Output the [X, Y] coordinate of the center of the cell containing the given text.  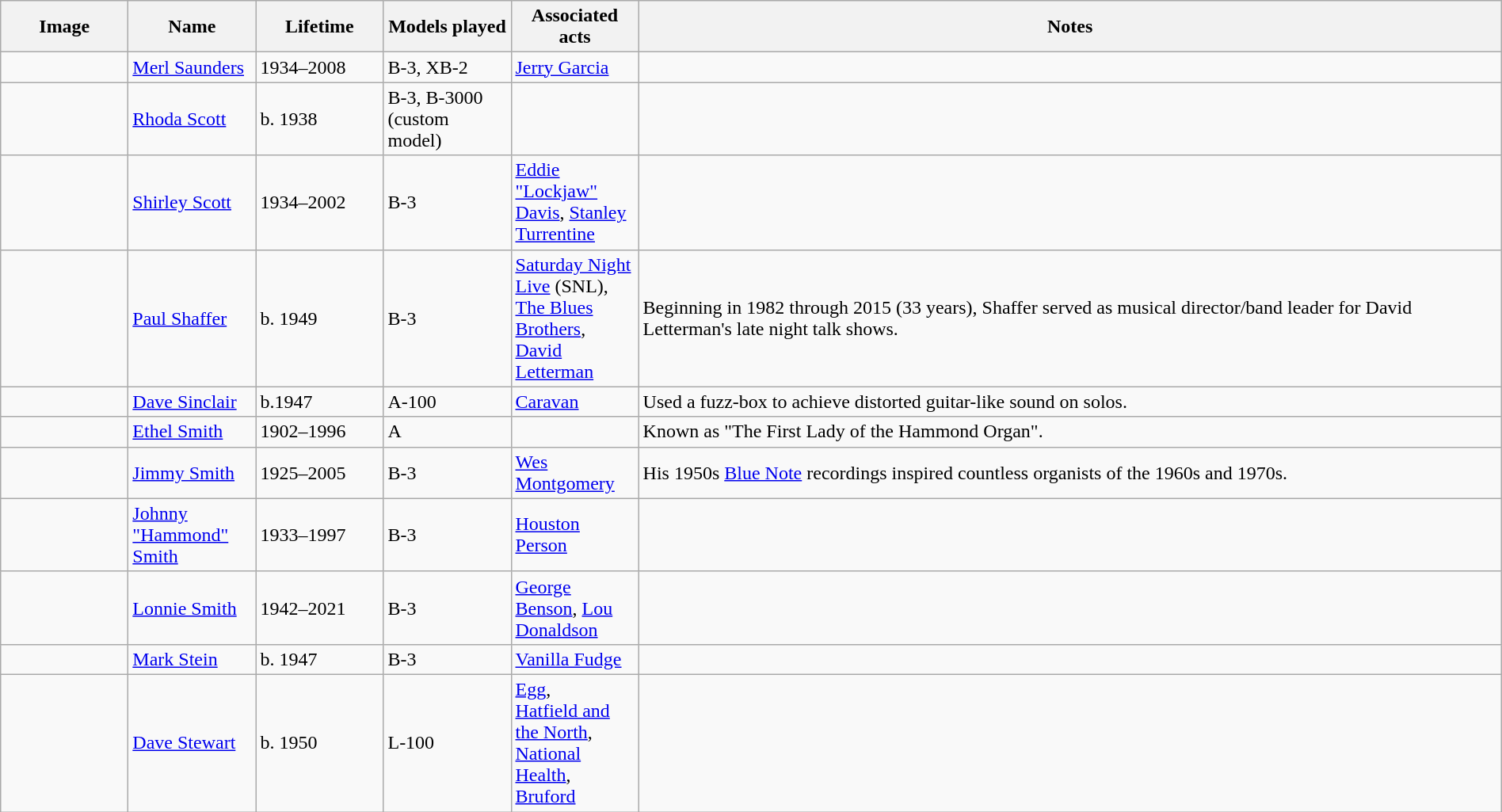
1925–2005 [320, 472]
Lonnie Smith [192, 608]
A-100 [447, 402]
Known as "The First Lady of the Hammond Organ". [1069, 432]
Saturday Night Live (SNL), The Blues Brothers, David Letterman [575, 318]
L-100 [447, 743]
Shirley Scott [192, 203]
Eddie "Lockjaw" Davis, Stanley Turrentine [575, 203]
b. 1947 [320, 659]
B-3, B-3000 (custom model) [447, 119]
b. 1950 [320, 743]
Image [65, 27]
Dave Stewart [192, 743]
1933–1997 [320, 535]
Caravan [575, 402]
Models played [447, 27]
Rhoda Scott [192, 119]
Vanilla Fudge [575, 659]
Wes Montgomery [575, 472]
Paul Shaffer [192, 318]
Houston Person [575, 535]
Beginning in 1982 through 2015 (33 years), Shaffer served as musical director/band leader for David Letterman's late night talk shows. [1069, 318]
Associated acts [575, 27]
b.1947 [320, 402]
Jimmy Smith [192, 472]
His 1950s Blue Note recordings inspired countless organists of the 1960s and 1970s. [1069, 472]
1902–1996 [320, 432]
1942–2021 [320, 608]
B-3, XB-2 [447, 67]
Merl Saunders [192, 67]
Dave Sinclair [192, 402]
George Benson, Lou Donaldson [575, 608]
b. 1949 [320, 318]
Used a fuzz-box to achieve distorted guitar-like sound on solos. [1069, 402]
Johnny "Hammond" Smith [192, 535]
Jerry Garcia [575, 67]
b. 1938 [320, 119]
1934–2002 [320, 203]
Mark Stein [192, 659]
Egg, Hatfield and the North, National Health, Bruford [575, 743]
Lifetime [320, 27]
Notes [1069, 27]
1934–2008 [320, 67]
A [447, 432]
Name [192, 27]
Ethel Smith [192, 432]
